Output the (X, Y) coordinate of the center of the cell containing the given text.  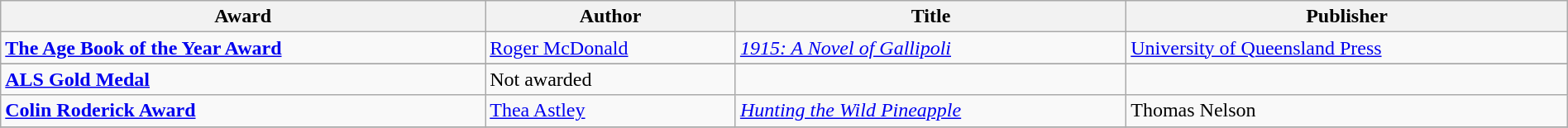
Not awarded (610, 79)
Thomas Nelson (1347, 111)
Award (243, 17)
University of Queensland Press (1347, 48)
Colin Roderick Award (243, 111)
Title (930, 17)
ALS Gold Medal (243, 79)
The Age Book of the Year Award (243, 48)
1915: A Novel of Gallipoli (930, 48)
Publisher (1347, 17)
Hunting the Wild Pineapple (930, 111)
Roger McDonald (610, 48)
Author (610, 17)
Thea Astley (610, 111)
